Determine the [x, y] coordinate at the center of the cell enclosing the given text.  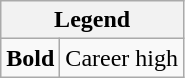
Career high [122, 58]
Legend [92, 20]
Bold [30, 58]
